Locate the cell with the specified text and output its [X, Y] center coordinate. 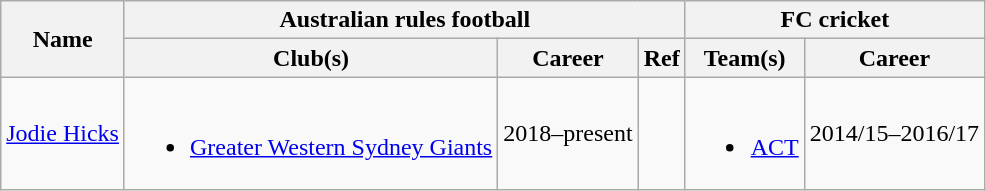
Ref [662, 58]
Name [63, 39]
Australian rules football [404, 20]
2018–present [568, 134]
Club(s) [310, 58]
2014/15–2016/17 [894, 134]
ACT [744, 134]
Jodie Hicks [63, 134]
Greater Western Sydney Giants [310, 134]
Team(s) [744, 58]
FC cricket [834, 20]
